Determine the [x, y] coordinate at the center of the cell enclosing the given text.  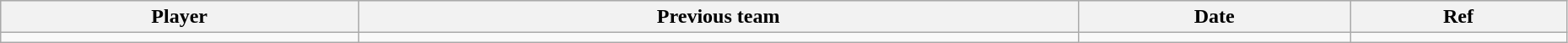
Ref [1459, 17]
Player [180, 17]
Previous team [719, 17]
Date [1215, 17]
